Determine the (x, y) coordinate at the center of the cell enclosing the given text.  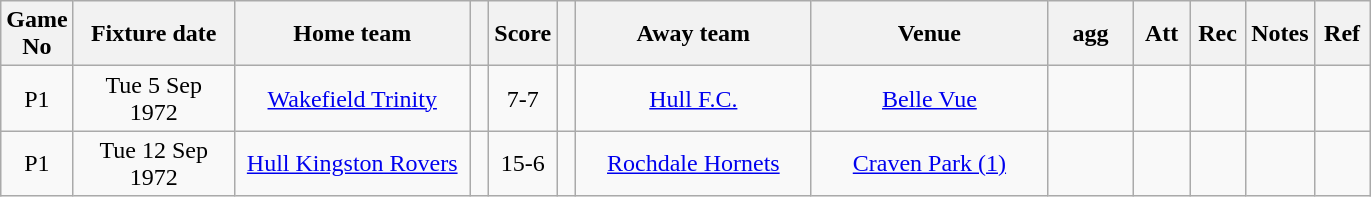
Att (1162, 34)
Game No (37, 34)
Wakefield Trinity (352, 98)
Tue 12 Sep 1972 (154, 164)
Home team (352, 34)
Craven Park (1) (929, 164)
Notes (1280, 34)
Tue 5 Sep 1972 (154, 98)
Rochdale Hornets (693, 164)
Score (523, 34)
15-6 (523, 164)
agg (1090, 34)
Hull Kingston Rovers (352, 164)
Venue (929, 34)
Hull F.C. (693, 98)
Away team (693, 34)
Rec (1218, 34)
Ref (1342, 34)
Fixture date (154, 34)
7-7 (523, 98)
Belle Vue (929, 98)
